For the text-containing cell, return its midpoint in [X, Y] coordinate format. 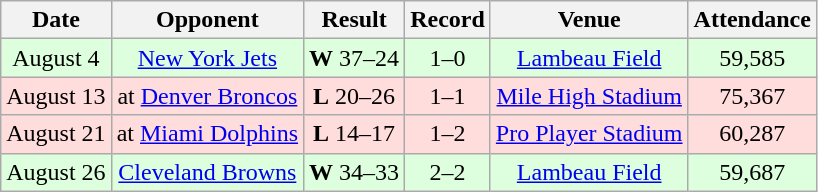
L 14–17 [354, 134]
2–2 [448, 172]
Cleveland Browns [207, 172]
W 37–24 [354, 58]
Venue [589, 20]
1–1 [448, 96]
59,585 [752, 58]
at Denver Broncos [207, 96]
August 4 [56, 58]
60,287 [752, 134]
August 13 [56, 96]
1–0 [448, 58]
Pro Player Stadium [589, 134]
New York Jets [207, 58]
59,687 [752, 172]
Record [448, 20]
August 26 [56, 172]
Opponent [207, 20]
August 21 [56, 134]
W 34–33 [354, 172]
Date [56, 20]
at Miami Dolphins [207, 134]
Attendance [752, 20]
75,367 [752, 96]
1–2 [448, 134]
Mile High Stadium [589, 96]
Result [354, 20]
L 20–26 [354, 96]
